Output the [X, Y] coordinate of the center of the cell containing the given text.  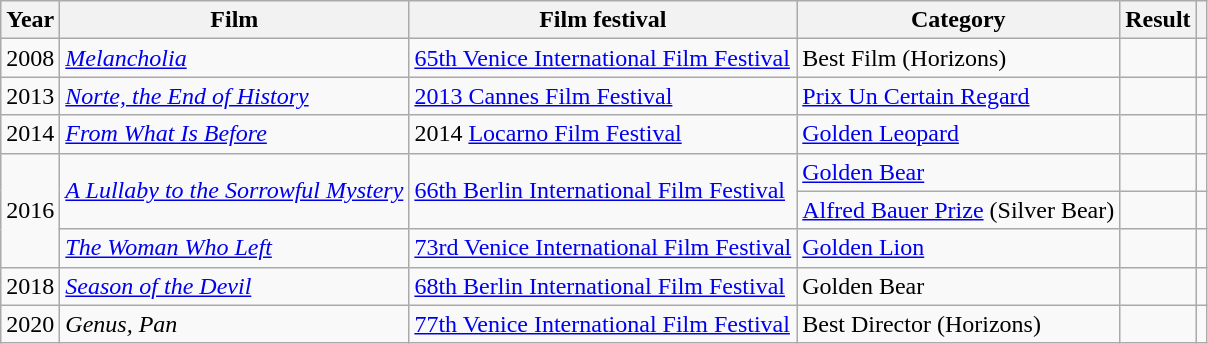
2008 [30, 58]
Category [958, 20]
The Woman Who Left [234, 248]
Year [30, 20]
Norte, the End of History [234, 96]
Film [234, 20]
Melancholia [234, 58]
2013 Cannes Film Festival [603, 96]
Result [1158, 20]
Season of the Devil [234, 286]
2014 Locarno Film Festival [603, 134]
77th Venice International Film Festival [603, 324]
Prix Un Certain Regard [958, 96]
A Lullaby to the Sorrowful Mystery [234, 191]
Best Film (Horizons) [958, 58]
66th Berlin International Film Festival [603, 191]
Film festival [603, 20]
Genus, Pan [234, 324]
From What Is Before [234, 134]
2016 [30, 210]
2018 [30, 286]
68th Berlin International Film Festival [603, 286]
Alfred Bauer Prize (Silver Bear) [958, 210]
Golden Leopard [958, 134]
2014 [30, 134]
2013 [30, 96]
65th Venice International Film Festival [603, 58]
Best Director (Horizons) [958, 324]
2020 [30, 324]
Golden Lion [958, 248]
73rd Venice International Film Festival [603, 248]
